From the cell containing the given text, extract its center point as (X, Y) coordinate. 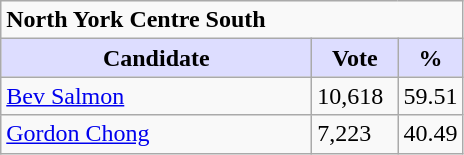
40.49 (430, 134)
Gordon Chong (156, 134)
Vote (355, 58)
North York Centre South (232, 20)
7,223 (355, 134)
59.51 (430, 96)
Candidate (156, 58)
% (430, 58)
10,618 (355, 96)
Bev Salmon (156, 96)
